Find where the given text appears and provide that cell's center as (X, Y) coordinate. 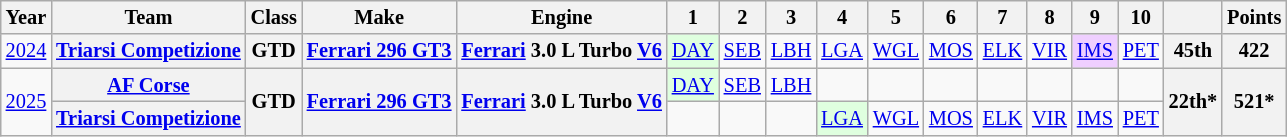
45th (1193, 51)
521* (1254, 102)
1 (693, 17)
2 (742, 17)
2024 (26, 51)
7 (1002, 17)
4 (842, 17)
5 (896, 17)
10 (1141, 17)
22th* (1193, 102)
Make (380, 17)
9 (1095, 17)
8 (1050, 17)
Year (26, 17)
422 (1254, 51)
Team (148, 17)
AF Corse (148, 85)
6 (951, 17)
3 (791, 17)
Engine (561, 17)
2025 (26, 102)
Points (1254, 17)
Class (274, 17)
